Provide the (X, Y) coordinate of the cell's center where the given text is located.  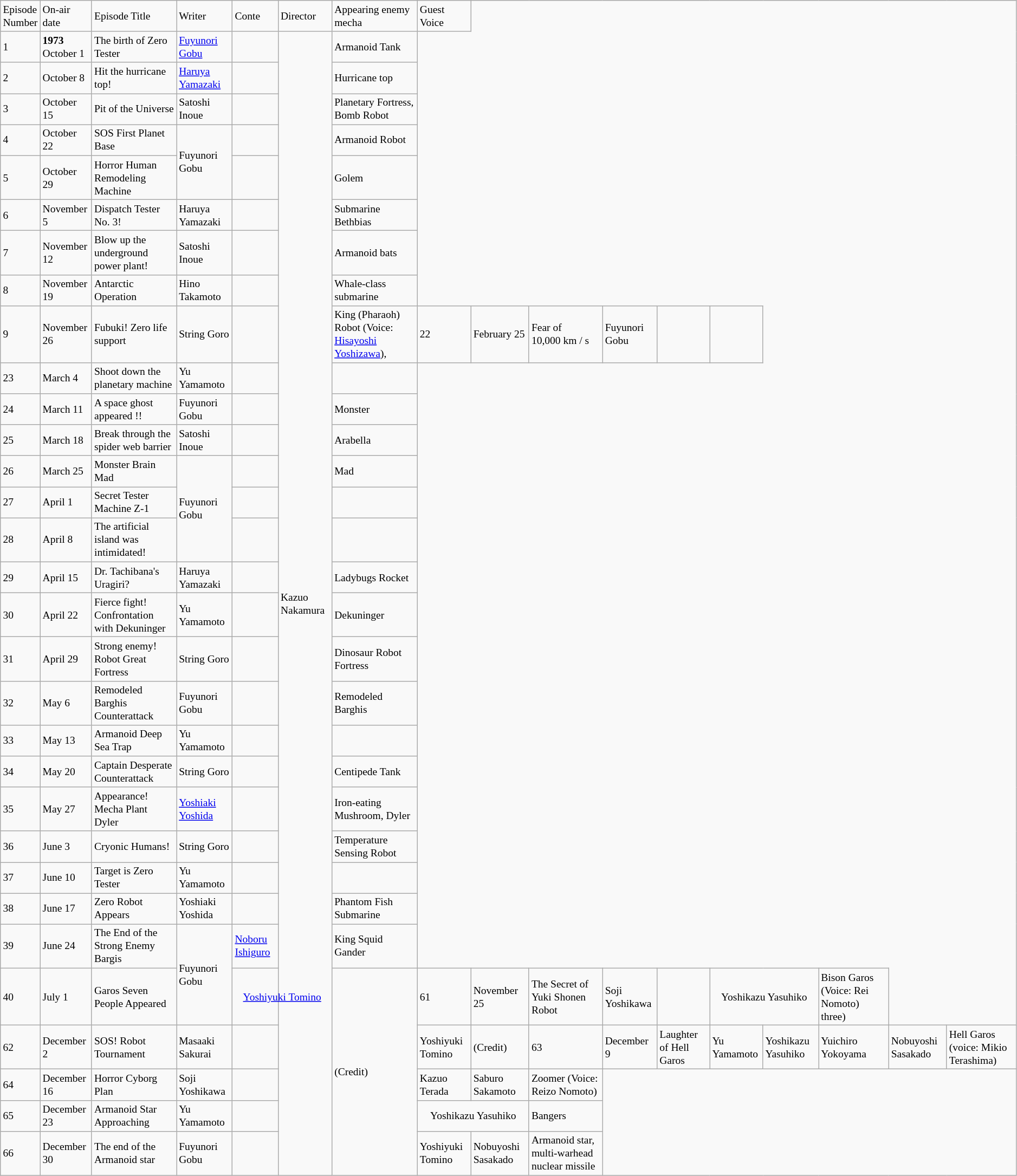
April 8 (66, 540)
Secret Tester Machine Z-1 (134, 503)
Armanoid Star Approaching (134, 1116)
May 20 (66, 771)
38 (21, 909)
Bison Garos (Voice: Rei Nomoto) three) (854, 997)
26 (21, 471)
Zoomer (Voice: Reizo Nomoto) (566, 1084)
March 18 (66, 440)
Saburo Sakamoto (500, 1084)
December 16 (66, 1084)
61 (444, 997)
24 (21, 410)
33 (21, 740)
Appearing enemy mecha (375, 16)
Laughter of Hell Garos (684, 1048)
9 (21, 334)
39 (21, 946)
Director (305, 16)
Mad (375, 471)
Dinosaur Robot Fortress (375, 659)
30 (21, 615)
October 8 (66, 78)
February 25 (500, 334)
Hell Garos (voice: Mikio Terashima) (982, 1048)
Monster Brain Mad (134, 471)
Horror Human Remodeling Machine (134, 178)
Masaaki Sakurai (205, 1048)
Episode Title (134, 16)
Arabella (375, 440)
Remodeled Barghis Counterattack (134, 703)
December 30 (66, 1153)
Zero Robot Appears (134, 909)
The birth of Zero Tester (134, 47)
May 27 (66, 809)
SOS First Planet Base (134, 140)
Blow up the underground power plant! (134, 252)
22 (444, 334)
36 (21, 846)
25 (21, 440)
1973 October 1 (66, 47)
The artificial island was intimidated! (134, 540)
8 (21, 290)
35 (21, 809)
October 29 (66, 178)
1 (21, 47)
SOS! Robot Tournament (134, 1048)
Hit the hurricane top! (134, 78)
December 9 (630, 1048)
40 (21, 997)
64 (21, 1084)
31 (21, 659)
Golem (375, 178)
November 5 (66, 215)
Kazuo Terada (444, 1084)
Fubuki! Zero life support (134, 334)
Noboru Ishiguro (255, 946)
Captain Desperate Counterattack (134, 771)
Armanoid Robot (375, 140)
29 (21, 577)
The Secret of Yuki Shonen Robot (566, 997)
Strong enemy! Robot Great Fortress (134, 659)
62 (21, 1048)
Cryonic Humans! (134, 846)
Writer (205, 16)
4 (21, 140)
Target is Zero Tester (134, 878)
June 24 (66, 946)
Armanoid Tank (375, 47)
Bangers (566, 1116)
7 (21, 252)
Horror Cyborg Plan (134, 1084)
6 (21, 215)
2 (21, 78)
5 (21, 178)
April 1 (66, 503)
Centipede Tank (375, 771)
Remodeled Barghis (375, 703)
63 (566, 1048)
March 11 (66, 410)
27 (21, 503)
November 12 (66, 252)
Hurricane top (375, 78)
Pit of the Universe (134, 109)
Monster (375, 410)
EpisodeNumber (21, 16)
May 6 (66, 703)
December 23 (66, 1116)
April 15 (66, 577)
Dr. Tachibana's Uragiri? (134, 577)
Appearance! Mecha Plant Dyler (134, 809)
Fear of 10,000 km / s (566, 334)
Guest Voice (444, 16)
Antarctic Operation (134, 290)
June 17 (66, 909)
November 26 (66, 334)
Iron-eating Mushroom, Dyler (375, 809)
23 (21, 378)
On-air date (66, 16)
April 22 (66, 615)
Submarine Bethbias (375, 215)
Phantom Fish Submarine (375, 909)
Dispatch Tester No. 3! (134, 215)
June 3 (66, 846)
Break through the spider web barrier (134, 440)
November 19 (66, 290)
March 25 (66, 471)
A space ghost appeared !! (134, 410)
Whale-class submarine (375, 290)
Planetary Fortress, Bomb Robot (375, 109)
28 (21, 540)
King Squid Gander (375, 946)
Conte (255, 16)
March 4 (66, 378)
32 (21, 703)
October 22 (66, 140)
65 (21, 1116)
June 10 (66, 878)
July 1 (66, 997)
66 (21, 1153)
37 (21, 878)
Fierce fight! Confrontation with Dekuninger (134, 615)
Ladybugs Rocket (375, 577)
Hino Takamoto (205, 290)
Shoot down the planetary machine (134, 378)
The end of the Armanoid star (134, 1153)
November 25 (500, 997)
May 13 (66, 740)
Armanoid star, multi-warhead nuclear missile (566, 1153)
Temperature Sensing Robot (375, 846)
Kazuo Nakamura (305, 603)
The End of the Strong Enemy Bargis (134, 946)
Yuichiro Yokoyama (854, 1048)
Garos Seven People Appeared (134, 997)
34 (21, 771)
December 2 (66, 1048)
Armanoid bats (375, 252)
Dekuninger (375, 615)
King (Pharaoh) Robot (Voice: Hisayoshi Yoshizawa), (375, 334)
October 15 (66, 109)
April 29 (66, 659)
3 (21, 109)
Armanoid Deep Sea Trap (134, 740)
